Extract the [x, y] coordinate from the center of the cell holding the provided text.  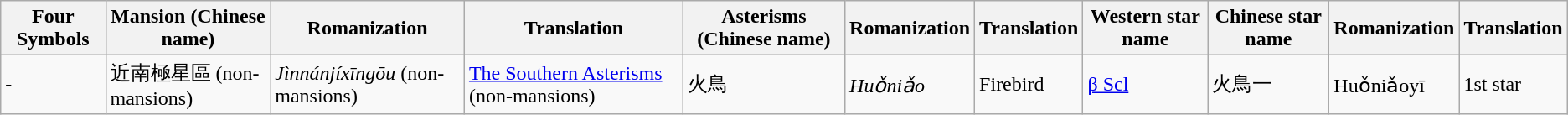
1st star [1513, 85]
β Scl [1146, 85]
Huǒniǎoyī [1394, 85]
Chinese star name [1268, 29]
Four Symbols [54, 29]
- [54, 85]
Jìnnánjíxīngōu (non-mansions) [368, 85]
近南極星區 (non-mansions) [188, 85]
The Southern Asterisms (non-mansions) [573, 85]
Western star name [1146, 29]
Huǒniǎo [910, 85]
Firebird [1029, 85]
Asterisms (Chinese name) [764, 29]
火鳥一 [1268, 85]
火鳥 [764, 85]
Mansion (Chinese name) [188, 29]
